Extract the (X, Y) coordinate from the center of the cell holding the provided text.  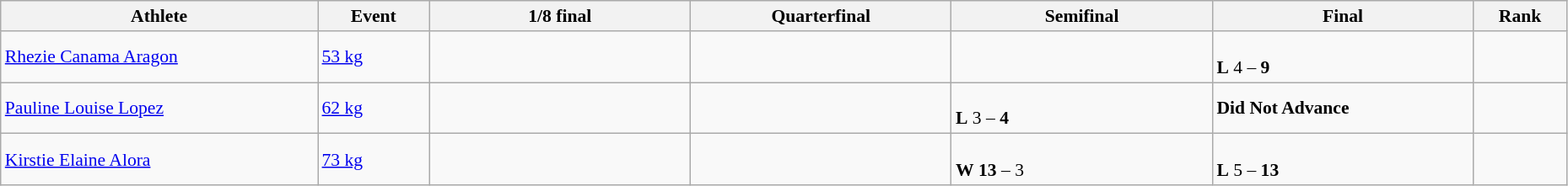
L 5 – 13 (1343, 160)
62 kg (373, 108)
Semifinal (1081, 16)
Quarterfinal (822, 16)
W 13 – 3 (1081, 160)
73 kg (373, 160)
L 3 – 4 (1081, 108)
Athlete (159, 16)
53 kg (373, 57)
1/8 final (560, 16)
Final (1343, 16)
Rhezie Canama Aragon (159, 57)
Rank (1520, 16)
Pauline Louise Lopez (159, 108)
Did Not Advance (1343, 108)
Kirstie Elaine Alora (159, 160)
L 4 – 9 (1343, 57)
Event (373, 16)
